Extract the (X, Y) coordinate from the center of the cell holding the provided text.  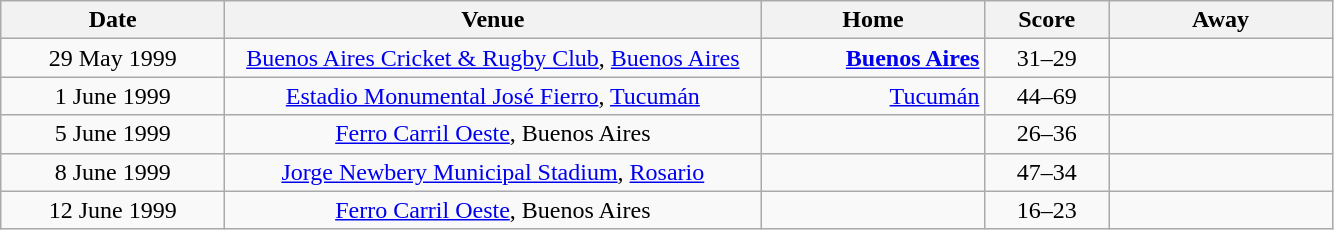
Date (113, 20)
8 June 1999 (113, 172)
Jorge Newbery Municipal Stadium, Rosario (493, 172)
29 May 1999 (113, 58)
Away (1220, 20)
Venue (493, 20)
Estadio Monumental José Fierro, Tucumán (493, 96)
1 June 1999 (113, 96)
44–69 (1047, 96)
Buenos Aires (873, 58)
Tucumán (873, 96)
26–36 (1047, 134)
Home (873, 20)
Score (1047, 20)
31–29 (1047, 58)
47–34 (1047, 172)
16–23 (1047, 210)
Buenos Aires Cricket & Rugby Club, Buenos Aires (493, 58)
5 June 1999 (113, 134)
12 June 1999 (113, 210)
